Provide the (x, y) coordinate of the cell's center where the given text is located.  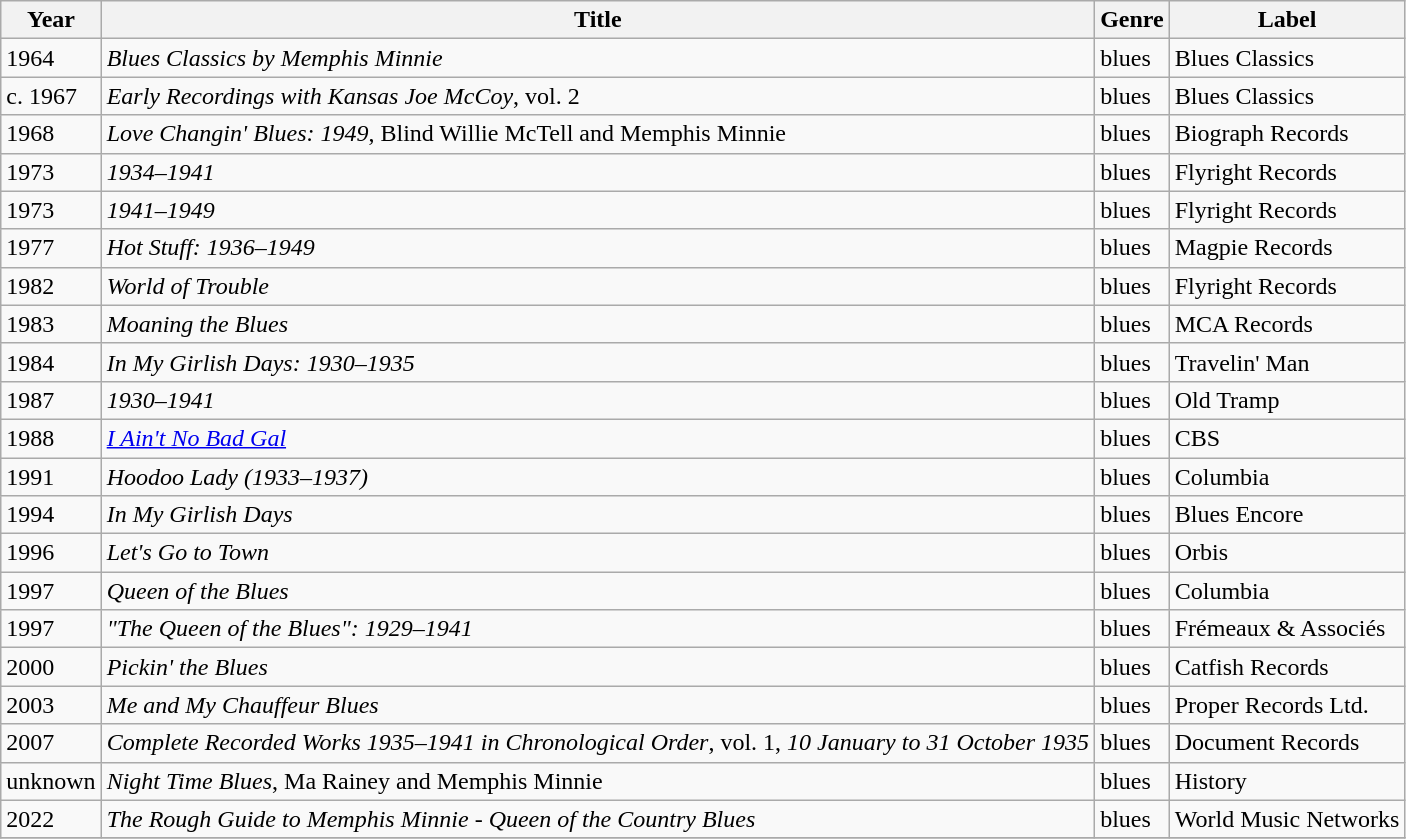
Year (51, 20)
World Music Networks (1287, 819)
Blues Encore (1287, 515)
Hot Stuff: 1936–1949 (598, 248)
1996 (51, 553)
History (1287, 781)
Travelin' Man (1287, 362)
Orbis (1287, 553)
Me and My Chauffeur Blues (598, 705)
1930–1941 (598, 400)
Queen of the Blues (598, 591)
1988 (51, 438)
The Rough Guide to Memphis Minnie - Queen of the Country Blues (598, 819)
Frémeaux & Associés (1287, 629)
Biograph Records (1287, 134)
1982 (51, 286)
In My Girlish Days (598, 515)
Love Changin' Blues: 1949, Blind Willie McTell and Memphis Minnie (598, 134)
Old Tramp (1287, 400)
Early Recordings with Kansas Joe McCoy, vol. 2 (598, 96)
Let's Go to Town (598, 553)
Label (1287, 20)
Proper Records Ltd. (1287, 705)
I Ain't No Bad Gal (598, 438)
"The Queen of the Blues": 1929–1941 (598, 629)
Complete Recorded Works 1935–1941 in Chronological Order, vol. 1, 10 January to 31 October 1935 (598, 743)
1991 (51, 477)
Moaning the Blues (598, 324)
unknown (51, 781)
1964 (51, 58)
Title (598, 20)
In My Girlish Days: 1930–1935 (598, 362)
Blues Classics by Memphis Minnie (598, 58)
Document Records (1287, 743)
1994 (51, 515)
Magpie Records (1287, 248)
1934–1941 (598, 172)
Genre (1132, 20)
2007 (51, 743)
1987 (51, 400)
1977 (51, 248)
World of Trouble (598, 286)
CBS (1287, 438)
1983 (51, 324)
Pickin' the Blues (598, 667)
Night Time Blues, Ma Rainey and Memphis Minnie (598, 781)
Catfish Records (1287, 667)
2000 (51, 667)
c. 1967 (51, 96)
Hoodoo Lady (1933–1937) (598, 477)
2022 (51, 819)
1968 (51, 134)
MCA Records (1287, 324)
1941–1949 (598, 210)
2003 (51, 705)
1984 (51, 362)
